Capture the cell that displays the provided text and extract its (X, Y) central coordinate. 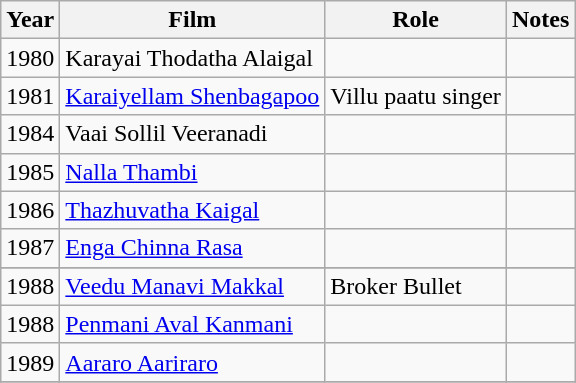
Karaiyellam Shenbagapoo (192, 96)
1986 (30, 210)
Karayai Thodatha Alaigal (192, 58)
Role (416, 20)
Enga Chinna Rasa (192, 248)
Broker Bullet (416, 286)
Film (192, 20)
Vaai Sollil Veeranadi (192, 134)
1987 (30, 248)
1984 (30, 134)
Penmani Aval Kanmani (192, 324)
Villu paatu singer (416, 96)
Aararo Aariraro (192, 362)
1980 (30, 58)
1981 (30, 96)
Nalla Thambi (192, 172)
Year (30, 20)
1989 (30, 362)
Thazhuvatha Kaigal (192, 210)
Notes (540, 20)
1985 (30, 172)
Veedu Manavi Makkal (192, 286)
